Locate the cell with the specified text and output its [X, Y] center coordinate. 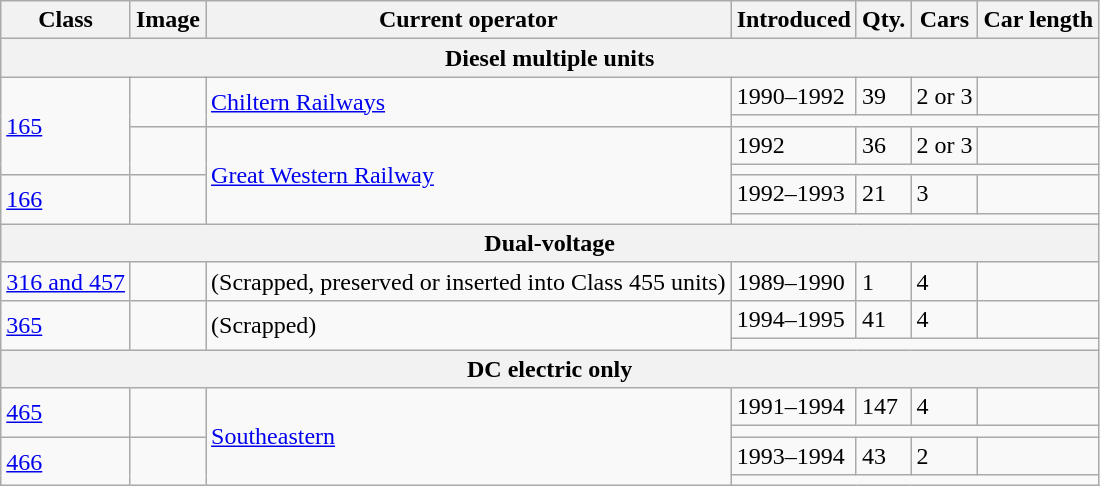
1989–1990 [794, 281]
365 [66, 324]
165 [66, 126]
(Scrapped, preserved or inserted into Class 455 units) [469, 281]
1992 [794, 145]
Qty. [883, 20]
Car length [1038, 20]
Great Western Railway [469, 175]
Dual-voltage [550, 243]
316 and 457 [66, 281]
43 [883, 456]
1 [883, 281]
1990–1992 [794, 96]
(Scrapped) [469, 324]
DC electric only [550, 369]
Diesel multiple units [550, 58]
36 [883, 145]
466 [66, 462]
Current operator [469, 20]
21 [883, 194]
1991–1994 [794, 407]
41 [883, 319]
39 [883, 96]
465 [66, 412]
3 [944, 194]
Southeastern [469, 437]
1993–1994 [794, 456]
147 [883, 407]
Chiltern Railways [469, 102]
1992–1993 [794, 194]
Cars [944, 20]
1994–1995 [794, 319]
Introduced [794, 20]
Class [66, 20]
Image [168, 20]
2 [944, 456]
166 [66, 200]
